Identify which cell holds the provided text, then report its [X, Y] central coordinate. 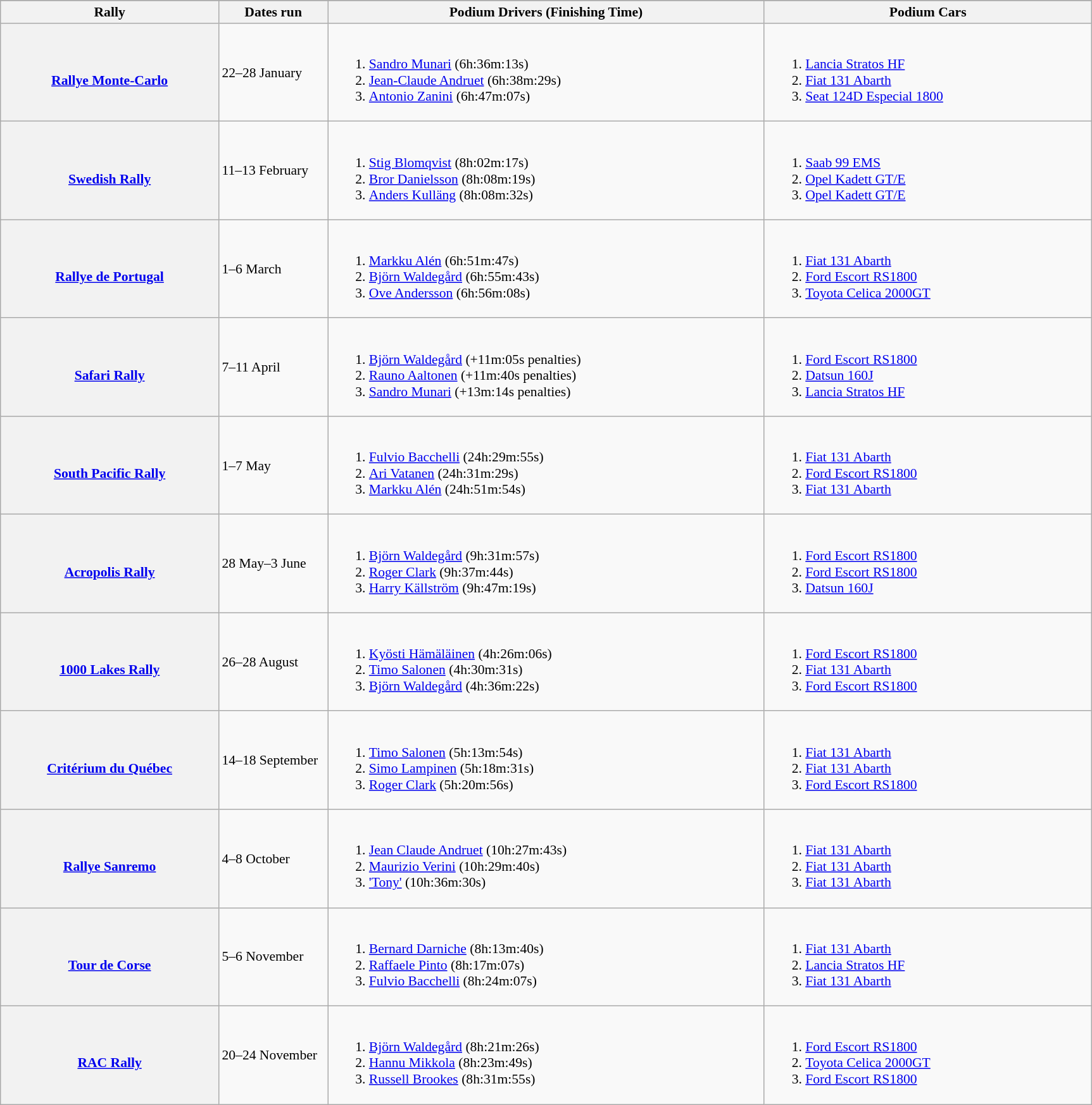
South Pacific Rally [110, 466]
Ford Escort RS1800Datsun 160JLancia Stratos HF [928, 367]
Fiat 131 AbarthLancia Stratos HFFiat 131 Abarth [928, 957]
Stig Blomqvist (8h:02m:17s) Bror Danielsson (8h:08m:19s) Anders Kulläng (8h:08m:32s) [546, 171]
Björn Waldegård (9h:31m:57s) Roger Clark (9h:37m:44s) Harry Källström (9h:47m:19s) [546, 563]
Ford Escort RS1800Fiat 131 AbarthFord Escort RS1800 [928, 662]
20–24 November [273, 1056]
1–6 March [273, 268]
Ford Escort RS1800Ford Escort RS1800Datsun 160J [928, 563]
Swedish Rally [110, 171]
Fiat 131 AbarthFiat 131 AbarthFiat 131 Abarth [928, 858]
26–28 August [273, 662]
11–13 February [273, 171]
1000 Lakes Rally [110, 662]
Fulvio Bacchelli (24h:29m:55s) Ari Vatanen (24h:31m:29s) Markku Alén (24h:51m:54s) [546, 466]
Markku Alén (6h:51m:47s) Björn Waldegård (6h:55m:43s) Ove Andersson (6h:56m:08s) [546, 268]
Ford Escort RS1800Toyota Celica 2000GTFord Escort RS1800 [928, 1056]
Rallye Monte-Carlo [110, 72]
1–7 May [273, 466]
Bernard Darniche (8h:13m:40s) Raffaele Pinto (8h:17m:07s) Fulvio Bacchelli (8h:24m:07s) [546, 957]
14–18 September [273, 761]
Fiat 131 AbarthFord Escort RS1800Toyota Celica 2000GT [928, 268]
Fiat 131 AbarthFord Escort RS1800Fiat 131 Abarth [928, 466]
4–8 October [273, 858]
5–6 November [273, 957]
7–11 April [273, 367]
Critérium du Québec [110, 761]
RAC Rally [110, 1056]
Lancia Stratos HFFiat 131 AbarthSeat 124D Especial 1800 [928, 72]
22–28 January [273, 72]
Sandro Munari (6h:36m:13s) Jean-Claude Andruet (6h:38m:29s) Antonio Zanini (6h:47m:07s) [546, 72]
Kyösti Hämäläinen (4h:26m:06s) Timo Salonen (4h:30m:31s) Björn Waldegård (4h:36m:22s) [546, 662]
Podium Cars [928, 12]
Björn Waldegård (8h:21m:26s) Hannu Mikkola (8h:23m:49s) Russell Brookes (8h:31m:55s) [546, 1056]
Fiat 131 AbarthFiat 131 AbarthFord Escort RS1800 [928, 761]
Dates run [273, 12]
Björn Waldegård (+11m:05s penalties) Rauno Aaltonen (+11m:40s penalties) Sandro Munari (+13m:14s penalties) [546, 367]
Podium Drivers (Finishing Time) [546, 12]
Jean Claude Andruet (10h:27m:43s) Maurizio Verini (10h:29m:40s) 'Tony' (10h:36m:30s) [546, 858]
Rallye de Portugal [110, 268]
Rallye Sanremo [110, 858]
Timo Salonen (5h:13m:54s) Simo Lampinen (5h:18m:31s) Roger Clark (5h:20m:56s) [546, 761]
Saab 99 EMSOpel Kadett GT/EOpel Kadett GT/E [928, 171]
Safari Rally [110, 367]
28 May–3 June [273, 563]
Tour de Corse [110, 957]
Acropolis Rally [110, 563]
Rally [110, 12]
